Pinpoint the cell where the given text exists, returning its (X, Y) midpoint coordinate. 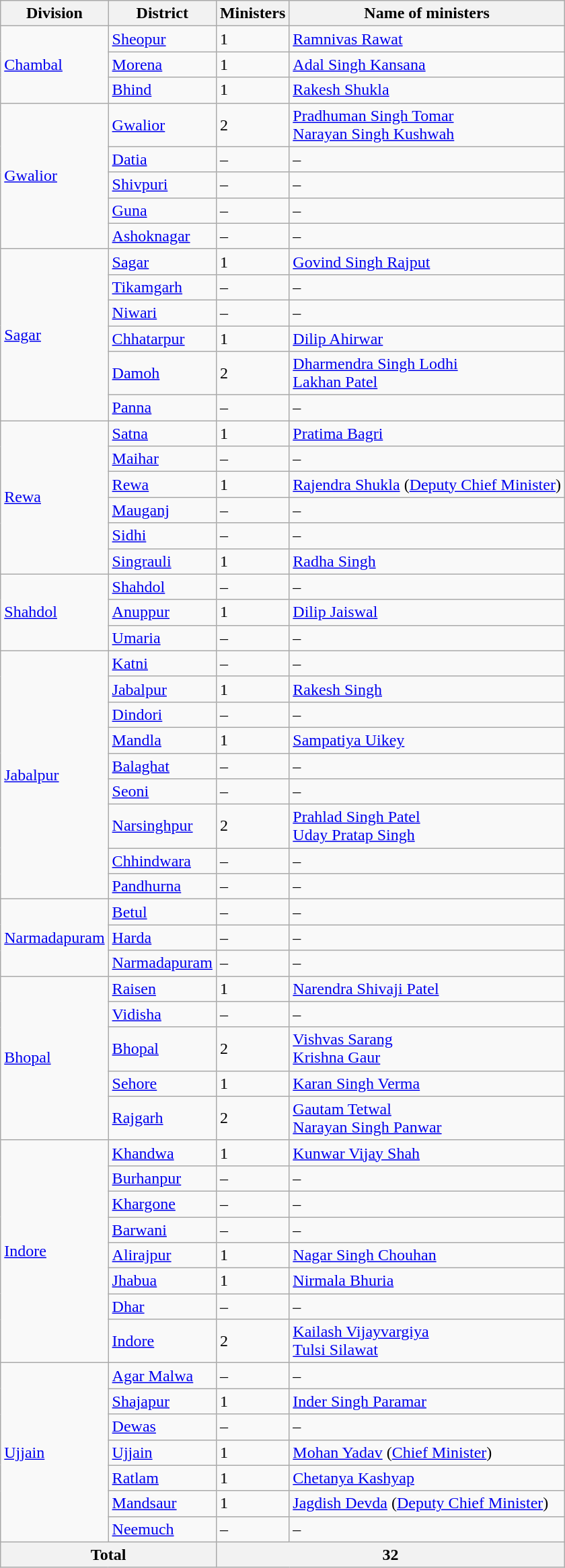
Division (54, 13)
Dilip Jaiswal (427, 612)
Govind Singh Rajput (427, 261)
Dindori (162, 714)
Maihar (162, 459)
Rakesh Singh (427, 689)
Pratima Bagri (427, 434)
Neemuch (162, 1529)
Dhar (162, 1307)
Anuppur (162, 612)
Mauganj (162, 510)
Radha Singh (427, 561)
Kailash VijayvargiyaTulsi Silawat (427, 1342)
Alirajpur (162, 1255)
Satna (162, 434)
Shajapur (162, 1401)
Panna (162, 408)
Morena (162, 65)
Narsinghpur (162, 827)
Burhanpur (162, 1178)
Rajendra Shukla (Deputy Chief Minister) (427, 485)
Agar Malwa (162, 1376)
Name of ministers (427, 13)
Jhabua (162, 1281)
Ramnivas Rawat (427, 39)
Vidisha (162, 1014)
Sheopur (162, 39)
Total (109, 1555)
Raisen (162, 989)
Niwari (162, 313)
Karan Singh Verma (427, 1083)
Chhindwara (162, 861)
Mohan Yadav (Chief Minister) (427, 1452)
Narendra Shivaji Patel (427, 989)
Nirmala Bhuria (427, 1281)
Adal Singh Kansana (427, 65)
Jagdish Devda (Deputy Chief Minister) (427, 1503)
District (162, 13)
Sampatiya Uikey (427, 740)
Pandhurna (162, 886)
Mandsaur (162, 1503)
Chetanya Kashyap (427, 1478)
32 (390, 1555)
Balaghat (162, 766)
Dilip Ahirwar (427, 338)
Katni (162, 663)
Chhatarpur (162, 338)
Nagar Singh Chouhan (427, 1255)
Singrauli (162, 561)
Ministers (252, 13)
Prahlad Singh PatelUday Pratap Singh (427, 827)
Seoni (162, 792)
Rajgarh (162, 1118)
Datia (162, 159)
Inder Singh Paramar (427, 1401)
Bhind (162, 90)
Gautam TetwalNarayan Singh Panwar (427, 1118)
Guna (162, 210)
Dharmendra Singh LodhiLakhan Patel (427, 374)
Damoh (162, 374)
Vishvas SarangKrishna Gaur (427, 1048)
Khargone (162, 1204)
Tikamgarh (162, 287)
Khandwa (162, 1153)
Sidhi (162, 536)
Harda (162, 938)
Sehore (162, 1083)
Ashoknagar (162, 236)
Shivpuri (162, 185)
Umaria (162, 638)
Ratlam (162, 1478)
Mandla (162, 740)
Dewas (162, 1427)
Betul (162, 912)
Chambal (54, 65)
Rakesh Shukla (427, 90)
Pradhuman Singh TomarNarayan Singh Kushwah (427, 125)
Barwani (162, 1229)
Kunwar Vijay Shah (427, 1153)
